Capture the cell that displays the provided text and extract its (X, Y) central coordinate. 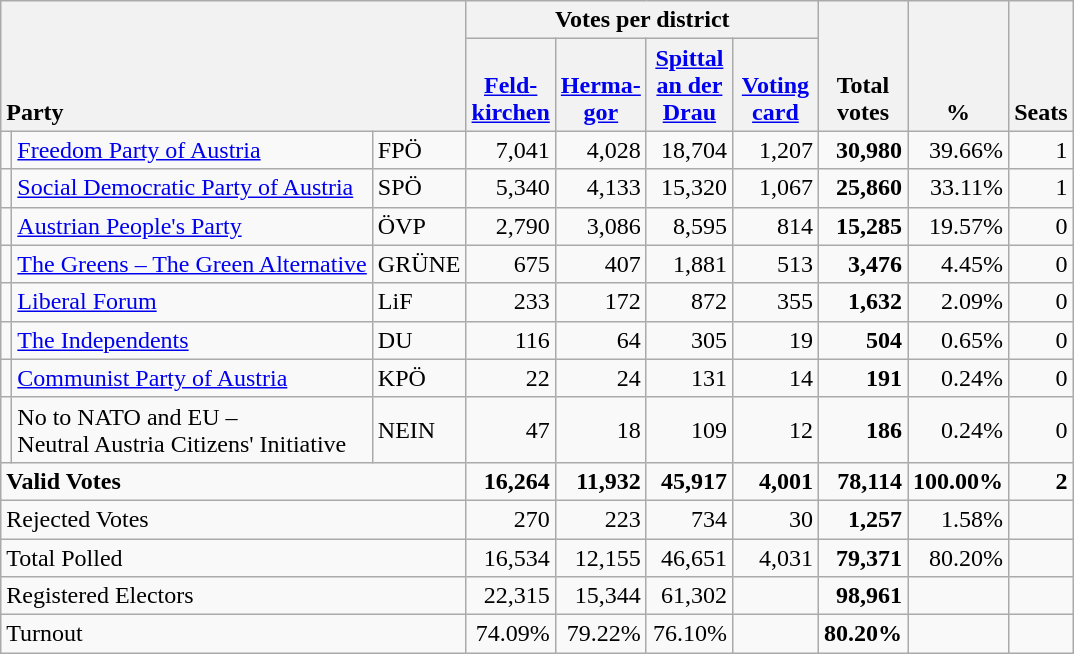
Votes per district (642, 20)
Seats (1041, 66)
78,114 (862, 481)
25,860 (862, 188)
4,001 (775, 481)
872 (689, 302)
11,932 (600, 481)
No to NATO and EU –Neutral Austria Citizens' Initiative (192, 430)
DU (419, 340)
FPÖ (419, 150)
79,371 (862, 557)
186 (862, 430)
734 (689, 519)
15,285 (862, 226)
3,476 (862, 264)
Registered Electors (234, 596)
131 (689, 378)
15,320 (689, 188)
Freedom Party of Austria (192, 150)
LiF (419, 302)
Votingcard (775, 85)
233 (510, 302)
30 (775, 519)
24 (600, 378)
Party (234, 66)
Valid Votes (234, 481)
1,632 (862, 302)
Totalvotes (862, 66)
Herma-gor (600, 85)
100.00% (958, 481)
15,344 (600, 596)
4,028 (600, 150)
16,264 (510, 481)
22 (510, 378)
172 (600, 302)
46,651 (689, 557)
12 (775, 430)
33.11% (958, 188)
The Independents (192, 340)
% (958, 66)
3,086 (600, 226)
12,155 (600, 557)
NEIN (419, 430)
1.58% (958, 519)
45,917 (689, 481)
2,790 (510, 226)
KPÖ (419, 378)
GRÜNE (419, 264)
47 (510, 430)
Social Democratic Party of Austria (192, 188)
19.57% (958, 226)
270 (510, 519)
Feld-kirchen (510, 85)
Total Polled (234, 557)
18,704 (689, 150)
14 (775, 378)
355 (775, 302)
Rejected Votes (234, 519)
513 (775, 264)
18 (600, 430)
30,980 (862, 150)
4,031 (775, 557)
1,207 (775, 150)
Liberal Forum (192, 302)
504 (862, 340)
8,595 (689, 226)
7,041 (510, 150)
2 (1041, 481)
1,257 (862, 519)
305 (689, 340)
4.45% (958, 264)
675 (510, 264)
1,881 (689, 264)
191 (862, 378)
Turnout (234, 634)
Communist Party of Austria (192, 378)
109 (689, 430)
79.22% (600, 634)
Spittalan derDrau (689, 85)
223 (600, 519)
The Greens – The Green Alternative (192, 264)
4,133 (600, 188)
16,534 (510, 557)
ÖVP (419, 226)
22,315 (510, 596)
814 (775, 226)
SPÖ (419, 188)
2.09% (958, 302)
39.66% (958, 150)
Austrian People's Party (192, 226)
116 (510, 340)
0.65% (958, 340)
19 (775, 340)
98,961 (862, 596)
76.10% (689, 634)
1,067 (775, 188)
74.09% (510, 634)
64 (600, 340)
5,340 (510, 188)
407 (600, 264)
61,302 (689, 596)
